Return (x, y) of the center of cell containing provided text 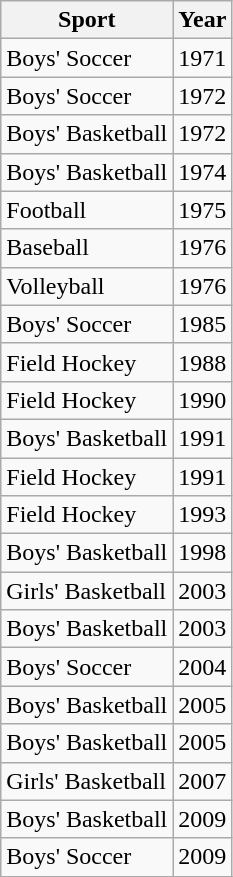
1985 (202, 324)
1998 (202, 553)
1975 (202, 210)
2007 (202, 781)
1971 (202, 58)
Baseball (87, 248)
1988 (202, 362)
1990 (202, 400)
Football (87, 210)
1974 (202, 172)
Sport (87, 20)
2004 (202, 667)
Volleyball (87, 286)
1993 (202, 515)
Year (202, 20)
